Determine the [x, y] coordinate at the center of the cell enclosing the given text.  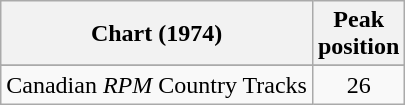
Canadian RPM Country Tracks [157, 85]
26 [358, 85]
Peakposition [358, 34]
Chart (1974) [157, 34]
